For the text-containing cell, return its midpoint in (X, Y) coordinate format. 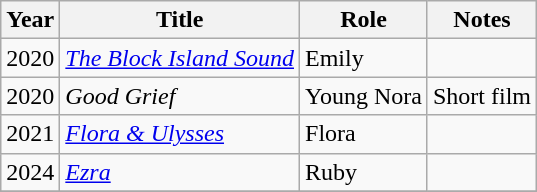
Flora (364, 134)
Notes (482, 20)
Ruby (364, 172)
2021 (30, 134)
2024 (30, 172)
The Block Island Sound (180, 58)
Flora & Ulysses (180, 134)
Year (30, 20)
Role (364, 20)
Young Nora (364, 96)
Short film (482, 96)
Emily (364, 58)
Title (180, 20)
Ezra (180, 172)
Good Grief (180, 96)
